Provide the [x, y] coordinate of the cell's center where the given text is located.  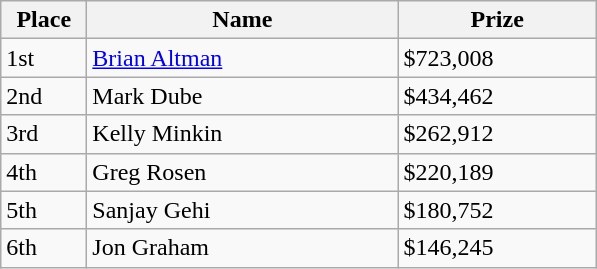
$434,462 [498, 96]
3rd [44, 134]
6th [44, 248]
Kelly Minkin [242, 134]
5th [44, 210]
Brian Altman [242, 58]
1st [44, 58]
4th [44, 172]
Jon Graham [242, 248]
Sanjay Gehi [242, 210]
$220,189 [498, 172]
Prize [498, 20]
Mark Dube [242, 96]
Place [44, 20]
$723,008 [498, 58]
Name [242, 20]
$262,912 [498, 134]
Greg Rosen [242, 172]
$180,752 [498, 210]
2nd [44, 96]
$146,245 [498, 248]
